Search for the cell housing the specified text and yield its (X, Y) center coordinate. 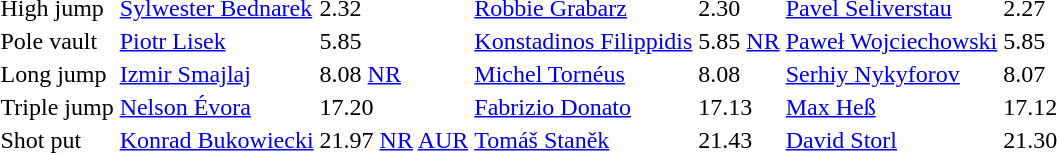
Nelson Évora (216, 107)
5.85 NR (739, 41)
5.85 (394, 41)
Konstadinos Filippidis (584, 41)
Serhiy Nykyforov (892, 74)
Michel Tornéus (584, 74)
8.08 NR (394, 74)
Fabrizio Donato (584, 107)
Izmir Smajlaj (216, 74)
8.08 (739, 74)
17.20 (394, 107)
17.13 (739, 107)
Piotr Lisek (216, 41)
Paweł Wojciechowski (892, 41)
Max Heß (892, 107)
